Detect which cell encompasses the target text, then output its [X, Y] center coordinate. 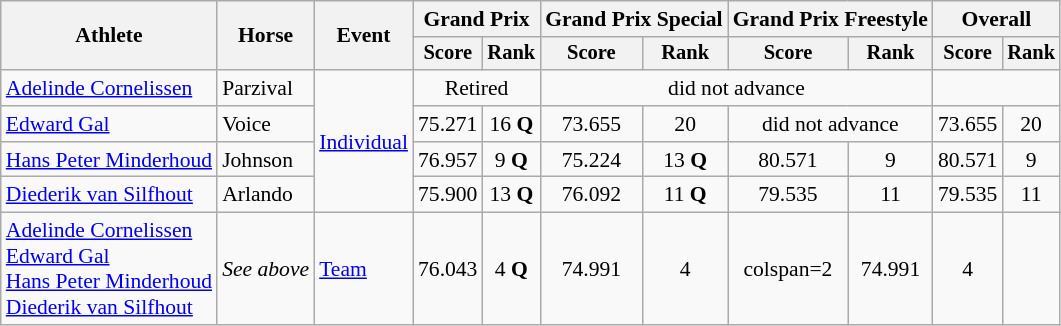
Parzival [266, 88]
76.092 [592, 195]
See above [266, 269]
Athlete [109, 36]
colspan=2 [788, 269]
75.224 [592, 160]
11 Q [686, 195]
Adelinde Cornelissen [109, 88]
75.271 [448, 124]
4 Q [511, 269]
Diederik van Silfhout [109, 195]
Hans Peter Minderhoud [109, 160]
Grand Prix [476, 19]
Edward Gal [109, 124]
Johnson [266, 160]
16 Q [511, 124]
Grand Prix Special [634, 19]
Team [364, 269]
9 Q [511, 160]
Retired [476, 88]
Horse [266, 36]
Event [364, 36]
Overall [996, 19]
76.043 [448, 269]
Arlando [266, 195]
75.900 [448, 195]
Individual [364, 141]
Adelinde CornelissenEdward GalHans Peter MinderhoudDiederik van Silfhout [109, 269]
76.957 [448, 160]
Grand Prix Freestyle [830, 19]
Voice [266, 124]
